For the text-containing cell, return its midpoint in (X, Y) coordinate format. 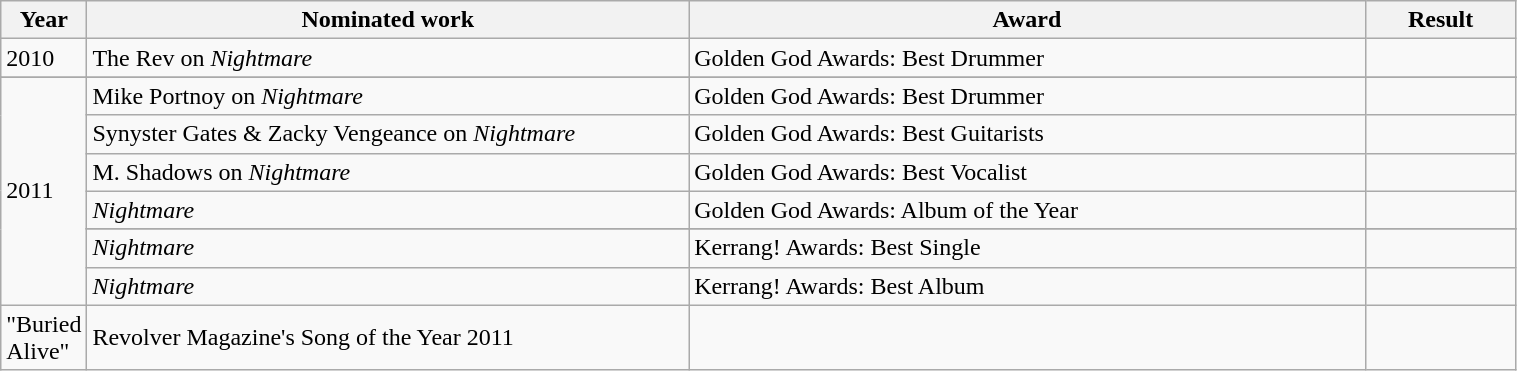
The Rev on Nightmare (388, 58)
Mike Portnoy on Nightmare (388, 96)
M. Shadows on Nightmare (388, 172)
Kerrang! Awards: Best Album (1028, 286)
Synyster Gates & Zacky Vengeance on Nightmare (388, 134)
Nominated work (388, 20)
Golden God Awards: Album of the Year (1028, 210)
Golden God Awards: Best Guitarists (1028, 134)
2010 (44, 58)
"Buried Alive" (44, 338)
Result (1440, 20)
Revolver Magazine's Song of the Year 2011 (388, 338)
Year (44, 20)
Golden God Awards: Best Vocalist (1028, 172)
Kerrang! Awards: Best Single (1028, 248)
Award (1028, 20)
2011 (44, 191)
